Extract the [X, Y] coordinate from the center of the cell holding the provided text.  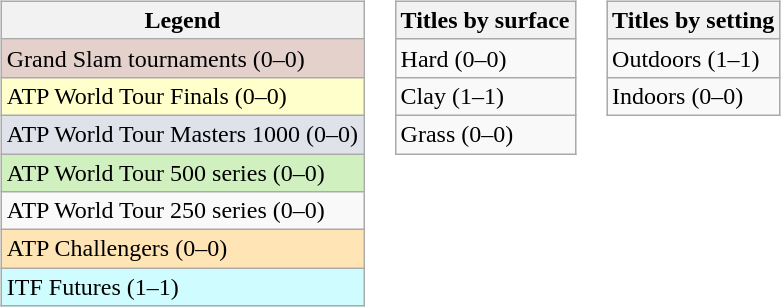
Hard (0–0) [485, 58]
Grand Slam tournaments (0–0) [182, 58]
Titles by surface [485, 20]
ITF Futures (1–1) [182, 287]
ATP Challengers (0–0) [182, 249]
Grass (0–0) [485, 134]
ATP World Tour Masters 1000 (0–0) [182, 134]
ATP World Tour 500 series (0–0) [182, 173]
ATP World Tour 250 series (0–0) [182, 211]
Outdoors (1–1) [694, 58]
Legend [182, 20]
Clay (1–1) [485, 96]
ATP World Tour Finals (0–0) [182, 96]
Indoors (0–0) [694, 96]
Titles by setting [694, 20]
